Output the (x, y) coordinate of the center of the cell containing the given text.  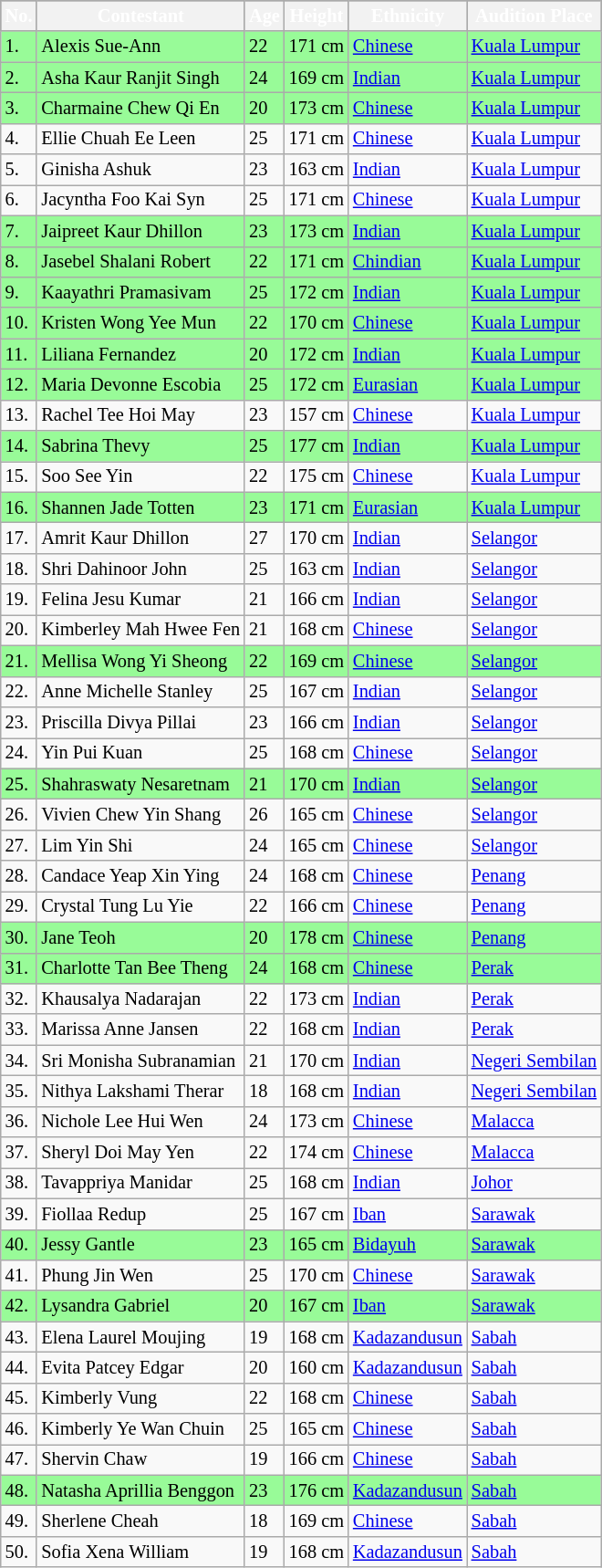
9. (19, 292)
Felina Jesu Kumar (140, 600)
35. (19, 1091)
12. (19, 384)
16. (19, 507)
48. (19, 1490)
36. (19, 1122)
50. (19, 1552)
45. (19, 1398)
43. (19, 1337)
19. (19, 600)
39. (19, 1214)
Jasebel Shalani Robert (140, 262)
4. (19, 139)
40. (19, 1245)
21. (19, 661)
177 cm (317, 446)
2. (19, 78)
Shahraswaty Nesaretnam (140, 784)
Kimberly Vung (140, 1398)
37. (19, 1153)
Shannen Jade Totten (140, 507)
Kimberly Ye Wan Chuin (140, 1429)
Sheryl Doi May Yen (140, 1153)
Yin Pui Kuan (140, 753)
Candace Yeap Xin Ying (140, 876)
175 cm (317, 476)
18. (19, 569)
Lysandra Gabriel (140, 1306)
47. (19, 1459)
26. (19, 814)
No. (19, 16)
Soo See Yin (140, 476)
Lim Yin Shi (140, 845)
Age (265, 16)
Audition Place (535, 16)
Nichole Lee Hui Wen (140, 1122)
Contestant (140, 16)
Evita Patcey Edgar (140, 1367)
41. (19, 1275)
Fiollaa Redup (140, 1214)
13. (19, 415)
Sherlene Cheah (140, 1521)
5. (19, 170)
44. (19, 1367)
Ethnicity (408, 16)
49. (19, 1521)
Tavappriya Manidar (140, 1183)
38. (19, 1183)
Ellie Chuah Ee Leen (140, 139)
1. (19, 47)
Asha Kaur Ranjit Singh (140, 78)
Kristen Wong Yee Mun (140, 323)
Amrit Kaur Dhillon (140, 538)
Crystal Tung Lu Yie (140, 906)
Shervin Chaw (140, 1459)
Anne Michelle Stanley (140, 692)
14. (19, 446)
34. (19, 1061)
Bidayuh (408, 1245)
Vivien Chew Yin Shang (140, 814)
Nithya Lakshami Therar (140, 1091)
Mellisa Wong Yi Sheong (140, 661)
33. (19, 1030)
Khausalya Nadarajan (140, 998)
Jacyntha Foo Kai Syn (140, 200)
178 cm (317, 937)
27. (19, 845)
42. (19, 1306)
22. (19, 692)
Height (317, 16)
Kimberley Mah Hwee Fen (140, 630)
Elena Laurel Moujing (140, 1337)
Marissa Anne Jansen (140, 1030)
Shri Dahinoor John (140, 569)
20. (19, 630)
26 (265, 814)
Rachel Tee Hoi May (140, 415)
25. (19, 784)
6. (19, 200)
32. (19, 998)
174 cm (317, 1153)
Phung Jin Wen (140, 1275)
Jane Teoh (140, 937)
160 cm (317, 1367)
157 cm (317, 415)
176 cm (317, 1490)
29. (19, 906)
23. (19, 722)
3. (19, 108)
27 (265, 538)
Charmaine Chew Qi En (140, 108)
17. (19, 538)
11. (19, 354)
Alexis Sue-Ann (140, 47)
Maria Devonne Escobia (140, 384)
Sabrina Thevy (140, 446)
10. (19, 323)
Natasha Aprillia Benggon (140, 1490)
15. (19, 476)
Jessy Gantle (140, 1245)
46. (19, 1429)
Jaipreet Kaur Dhillon (140, 231)
31. (19, 968)
Charlotte Tan Bee Theng (140, 968)
Johor (535, 1183)
Kaayathri Pramasivam (140, 292)
Liliana Fernandez (140, 354)
28. (19, 876)
Chindian (408, 262)
Priscilla Divya Pillai (140, 722)
30. (19, 937)
7. (19, 231)
24. (19, 753)
Ginisha Ashuk (140, 170)
8. (19, 262)
Sri Monisha Subranamian (140, 1061)
Sofia Xena William (140, 1552)
